Scan for the cell matching the given text and deliver its (x, y) coordinate at center. 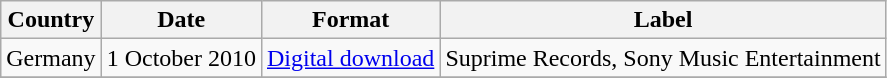
Date (181, 20)
Format (350, 20)
Digital download (350, 58)
1 October 2010 (181, 58)
Suprime Records, Sony Music Entertainment (663, 58)
Label (663, 20)
Germany (51, 58)
Country (51, 20)
